Determine the [X, Y] coordinate at the center of the cell enclosing the given text.  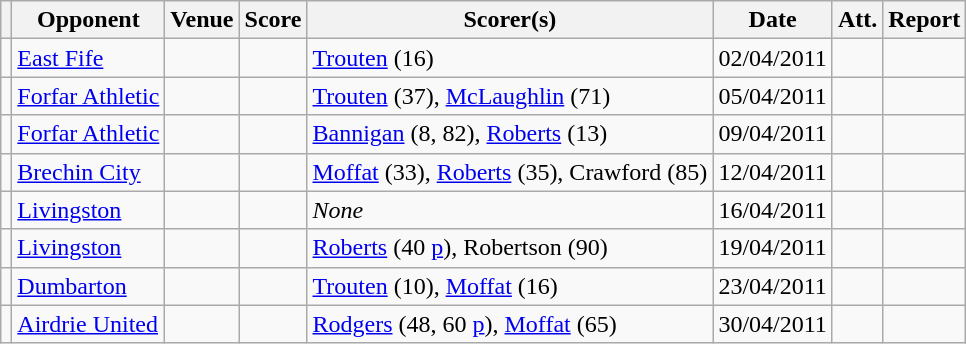
Report [924, 20]
02/04/2011 [773, 58]
East Fife [88, 58]
05/04/2011 [773, 96]
None [510, 210]
Venue [202, 20]
16/04/2011 [773, 210]
Rodgers (48, 60 p), Moffat (65) [510, 324]
Airdrie United [88, 324]
23/04/2011 [773, 286]
Score [273, 20]
Trouten (16) [510, 58]
Trouten (37), McLaughlin (71) [510, 96]
12/04/2011 [773, 172]
Dumbarton [88, 286]
Brechin City [88, 172]
Att. [857, 20]
Moffat (33), Roberts (35), Crawford (85) [510, 172]
Bannigan (8, 82), Roberts (13) [510, 134]
Date [773, 20]
30/04/2011 [773, 324]
Roberts (40 p), Robertson (90) [510, 248]
Opponent [88, 20]
Trouten (10), Moffat (16) [510, 286]
19/04/2011 [773, 248]
Scorer(s) [510, 20]
09/04/2011 [773, 134]
